Return [x, y] of the center of cell containing provided text 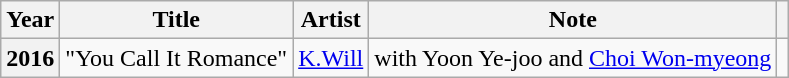
Artist [331, 20]
"You Call It Romance" [176, 58]
K.Will [331, 58]
Note [573, 20]
2016 [30, 58]
with Yoon Ye-joo and Choi Won-myeong [573, 58]
Title [176, 20]
Year [30, 20]
